Determine the (X, Y) coordinate at the center of the cell enclosing the given text.  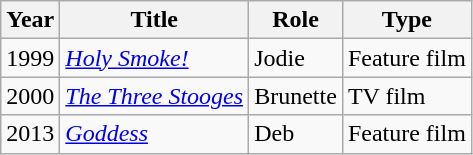
Title (154, 20)
Jodie (296, 58)
Deb (296, 134)
1999 (30, 58)
TV film (406, 96)
Type (406, 20)
Role (296, 20)
The Three Stooges (154, 96)
Holy Smoke! (154, 58)
2000 (30, 96)
2013 (30, 134)
Goddess (154, 134)
Year (30, 20)
Brunette (296, 96)
